Locate the cell with the specified text and output its (x, y) center coordinate. 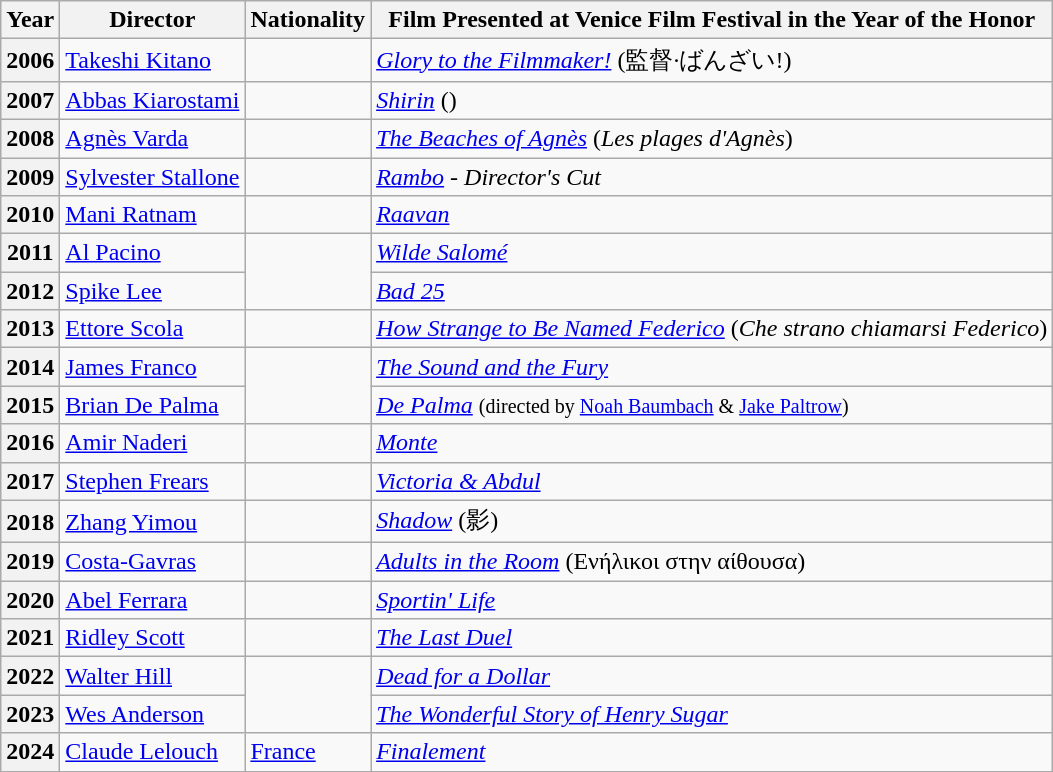
Abbas Kiarostami (152, 100)
Nationality (308, 20)
2022 (30, 676)
2021 (30, 638)
Sylvester Stallone (152, 177)
2024 (30, 752)
Bad 25 (712, 291)
2008 (30, 138)
Costa-Gavras (152, 562)
Claude Lelouch (152, 752)
Abel Ferrara (152, 600)
Victoria & Abdul (712, 481)
Zhang Yimou (152, 522)
De Palma (directed by Noah Baumbach & Jake Paltrow) (712, 405)
2010 (30, 215)
Adults in the Room (Ενήλικοι στην αίθουσα) (712, 562)
Rambo - Director's Cut (712, 177)
2014 (30, 367)
2012 (30, 291)
The Sound and the Fury (712, 367)
Wilde Salomé (712, 253)
How Strange to Be Named Federico (Che strano chiamarsi Federico) (712, 329)
Walter Hill (152, 676)
2009 (30, 177)
Wes Anderson (152, 714)
Finalement (712, 752)
Takeshi Kitano (152, 60)
Agnès Varda (152, 138)
2020 (30, 600)
2013 (30, 329)
2023 (30, 714)
Amir Naderi (152, 443)
Al Pacino (152, 253)
2017 (30, 481)
The Beaches of Agnès (Les plages d'Agnès) (712, 138)
Director (152, 20)
Brian De Palma (152, 405)
Film Presented at Venice Film Festival in the Year of the Honor (712, 20)
Shirin () (712, 100)
Shadow (影) (712, 522)
2018 (30, 522)
2007 (30, 100)
Mani Ratnam (152, 215)
Spike Lee (152, 291)
Ettore Scola (152, 329)
2015 (30, 405)
2019 (30, 562)
2016 (30, 443)
Year (30, 20)
The Wonderful Story of Henry Sugar (712, 714)
France (308, 752)
James Franco (152, 367)
The Last Duel (712, 638)
Glory to the Filmmaker! (監督·ばんざい!) (712, 60)
Monte (712, 443)
Ridley Scott (152, 638)
Raavan (712, 215)
Dead for a Dollar (712, 676)
Stephen Frears (152, 481)
2011 (30, 253)
2006 (30, 60)
Sportin' Life (712, 600)
